Scan for the cell matching the given text and deliver its [x, y] coordinate at center. 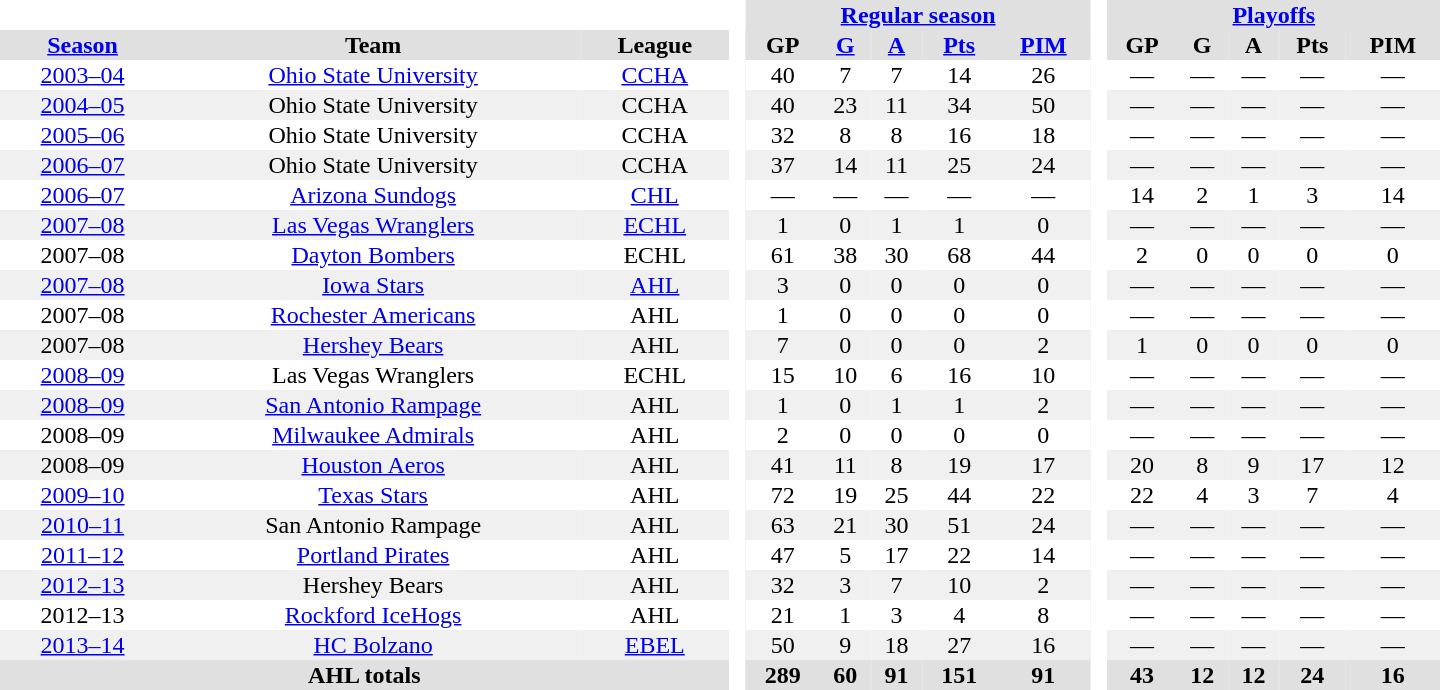
Rockford IceHogs [373, 615]
Texas Stars [373, 495]
AHL totals [364, 675]
37 [783, 165]
2013–14 [82, 645]
15 [783, 375]
63 [783, 525]
2011–12 [82, 555]
72 [783, 495]
34 [959, 105]
Iowa Stars [373, 285]
38 [846, 255]
Houston Aeros [373, 465]
Arizona Sundogs [373, 195]
CHL [654, 195]
EBEL [654, 645]
60 [846, 675]
5 [846, 555]
61 [783, 255]
Season [82, 45]
47 [783, 555]
41 [783, 465]
43 [1142, 675]
Regular season [918, 15]
2004–05 [82, 105]
League [654, 45]
26 [1043, 75]
68 [959, 255]
Dayton Bombers [373, 255]
6 [896, 375]
2010–11 [82, 525]
23 [846, 105]
2003–04 [82, 75]
HC Bolzano [373, 645]
Team [373, 45]
Milwaukee Admirals [373, 435]
51 [959, 525]
Rochester Americans [373, 315]
Portland Pirates [373, 555]
289 [783, 675]
20 [1142, 465]
2005–06 [82, 135]
151 [959, 675]
2009–10 [82, 495]
Playoffs [1274, 15]
27 [959, 645]
